For the text-containing cell, return its midpoint in [X, Y] coordinate format. 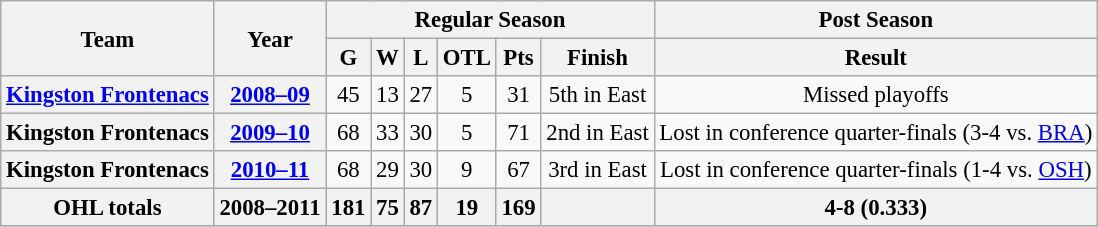
L [420, 58]
19 [466, 208]
45 [348, 95]
169 [518, 208]
Year [270, 38]
33 [388, 133]
2008–09 [270, 95]
5th in East [598, 95]
181 [348, 208]
OHL totals [108, 208]
G [348, 58]
29 [388, 170]
W [388, 58]
75 [388, 208]
Regular Season [490, 20]
71 [518, 133]
3rd in East [598, 170]
2009–10 [270, 133]
31 [518, 95]
67 [518, 170]
Post Season [876, 20]
2nd in East [598, 133]
2010–11 [270, 170]
2008–2011 [270, 208]
Team [108, 38]
87 [420, 208]
Pts [518, 58]
9 [466, 170]
OTL [466, 58]
Result [876, 58]
Lost in conference quarter-finals (3-4 vs. BRA) [876, 133]
Missed playoffs [876, 95]
Finish [598, 58]
13 [388, 95]
Lost in conference quarter-finals (1-4 vs. OSH) [876, 170]
27 [420, 95]
4-8 (0.333) [876, 208]
